Detect which cell encompasses the target text, then output its [X, Y] center coordinate. 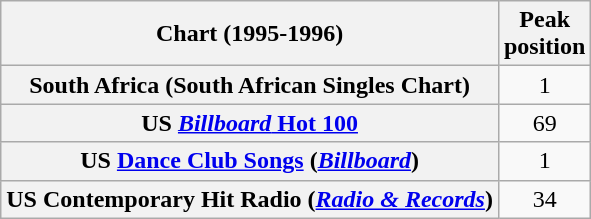
South Africa (South African Singles Chart) [250, 85]
Chart (1995-1996) [250, 34]
US Dance Club Songs (Billboard) [250, 161]
Peakposition [544, 34]
69 [544, 123]
US Billboard Hot 100 [250, 123]
34 [544, 199]
US Contemporary Hit Radio (Radio & Records) [250, 199]
